Scan for the cell matching the given text and deliver its (x, y) coordinate at center. 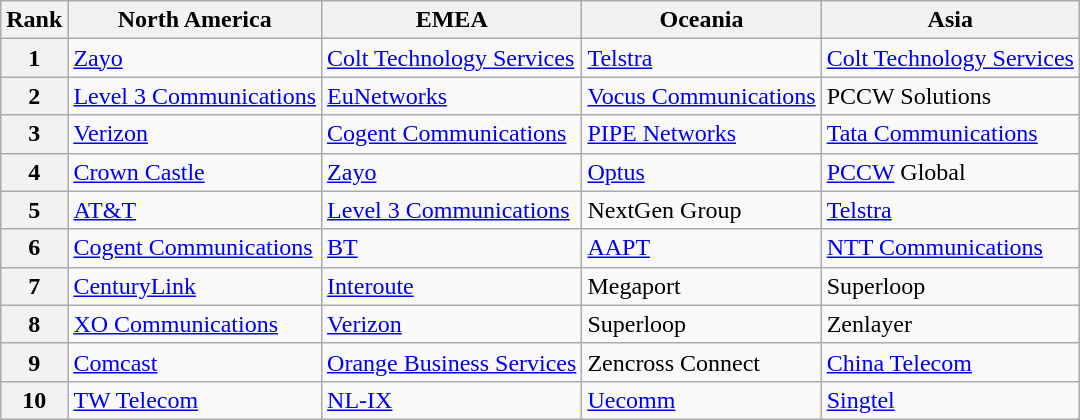
6 (34, 248)
BT (452, 248)
NL-IX (452, 400)
2 (34, 96)
8 (34, 324)
Comcast (195, 362)
NextGen Group (702, 210)
1 (34, 58)
AAPT (702, 248)
Interoute (452, 286)
Optus (702, 172)
EuNetworks (452, 96)
CenturyLink (195, 286)
Vocus Communications (702, 96)
AT&T (195, 210)
9 (34, 362)
10 (34, 400)
Tata Communications (950, 134)
Asia (950, 20)
PCCW Solutions (950, 96)
TW Telecom (195, 400)
3 (34, 134)
7 (34, 286)
Uecomm (702, 400)
Rank (34, 20)
EMEA (452, 20)
Megaport (702, 286)
4 (34, 172)
Zencross Connect (702, 362)
NTT Communications (950, 248)
5 (34, 210)
China Telecom (950, 362)
Zenlayer (950, 324)
PIPE Networks (702, 134)
XO Communications (195, 324)
PCCW Global (950, 172)
Singtel (950, 400)
Crown Castle (195, 172)
Orange Business Services (452, 362)
North America (195, 20)
Oceania (702, 20)
